Detect which cell encompasses the target text, then output its [x, y] center coordinate. 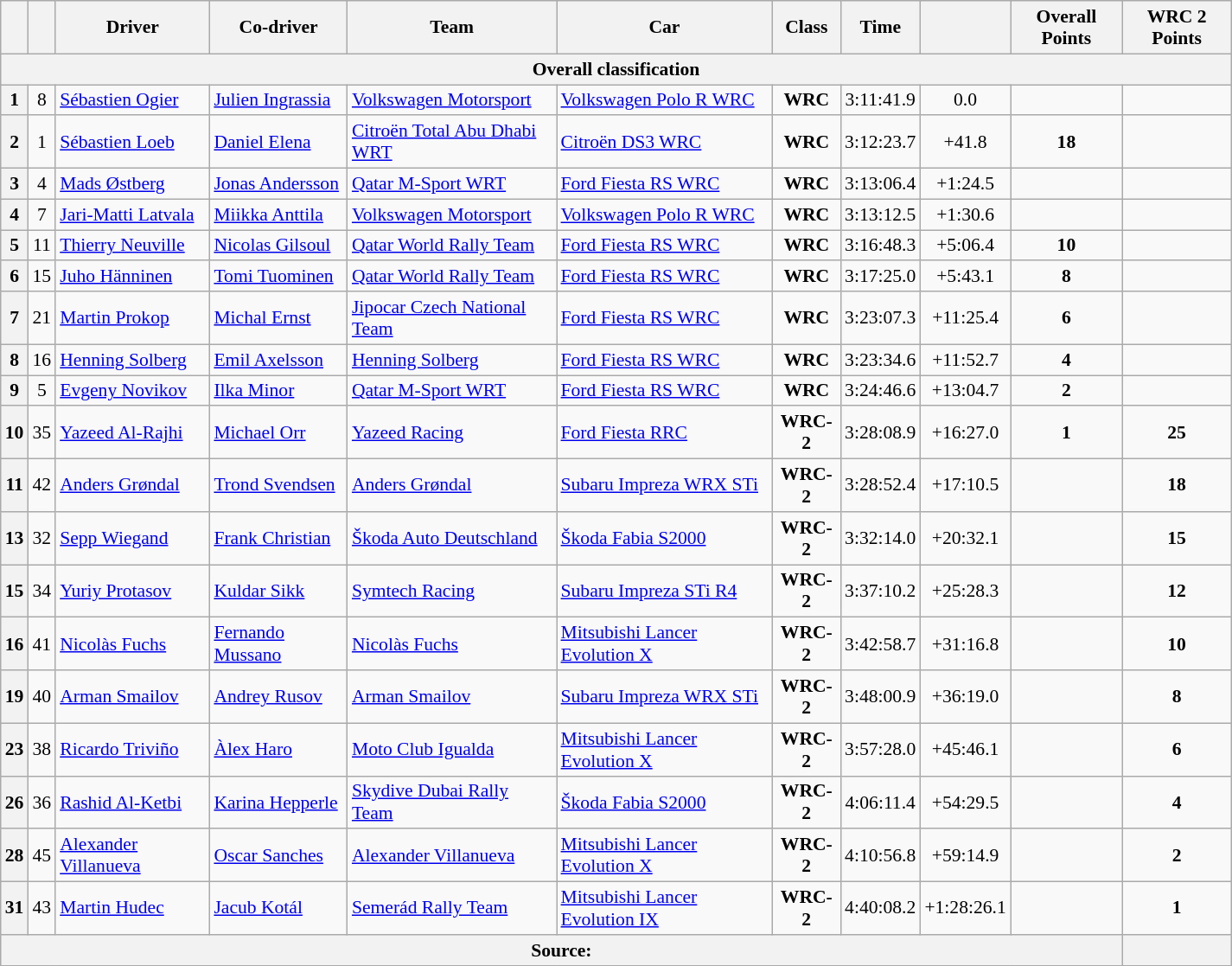
Martin Prokop [132, 318]
Oscar Sanches [278, 856]
3:23:07.3 [880, 318]
25 [1177, 432]
Yuriy Protasov [132, 592]
35 [41, 432]
32 [41, 538]
+5:06.4 [965, 246]
Jipocar Czech National Team [452, 318]
Daniel Elena [278, 142]
13 [15, 538]
+54:29.5 [965, 803]
Subaru Impreza STi R4 [665, 592]
3:23:34.6 [880, 360]
Jacub Kotál [278, 908]
+45:46.1 [965, 749]
3:37:10.2 [880, 592]
4:40:08.2 [880, 908]
3:12:23.7 [880, 142]
43 [41, 908]
+11:52.7 [965, 360]
+13:04.7 [965, 391]
Emil Axelsson [278, 360]
3:57:28.0 [880, 749]
9 [15, 391]
3:16:48.3 [880, 246]
3:32:14.0 [880, 538]
Tomi Tuominen [278, 277]
Thierry Neuville [132, 246]
Miikka Anttila [278, 214]
41 [41, 643]
Class [806, 28]
4:10:56.8 [880, 856]
+5:43.1 [965, 277]
3:24:46.6 [880, 391]
Škoda Auto Deutschland [452, 538]
Sébastien Ogier [132, 100]
+1:30.6 [965, 214]
23 [15, 749]
4:06:11.4 [880, 803]
Mitsubishi Lancer Evolution IX [665, 908]
Juho Hänninen [132, 277]
+59:14.9 [965, 856]
Rashid Al-Ketbi [132, 803]
Ricardo Triviño [132, 749]
12 [1177, 592]
+31:16.8 [965, 643]
Yazeed Racing [452, 432]
3:28:08.9 [880, 432]
Andrey Rusov [278, 697]
+11:25.4 [965, 318]
28 [15, 856]
Team [452, 28]
3:48:00.9 [880, 697]
Julien Ingrassia [278, 100]
36 [41, 803]
Citroën Total Abu Dhabi WRT [452, 142]
+41.8 [965, 142]
Nicolas Gilsoul [278, 246]
3:13:12.5 [880, 214]
Michal Ernst [278, 318]
34 [41, 592]
+20:32.1 [965, 538]
Overall classification [616, 69]
Frank Christian [278, 538]
Michael Orr [278, 432]
Martin Hudec [132, 908]
Sepp Wiegand [132, 538]
Skydive Dubai Rally Team [452, 803]
45 [41, 856]
+25:28.3 [965, 592]
3 [15, 184]
+1:24.5 [965, 184]
Trond Svendsen [278, 486]
Citroën DS3 WRC [665, 142]
19 [15, 697]
3:13:06.4 [880, 184]
Co-driver [278, 28]
Kuldar Sikk [278, 592]
Jari-Matti Latvala [132, 214]
Àlex Haro [278, 749]
Moto Club Igualda [452, 749]
Mads Østberg [132, 184]
3:11:41.9 [880, 100]
+17:10.5 [965, 486]
Fernando Mussano [278, 643]
3:42:58.7 [880, 643]
WRC 2 Points [1177, 28]
3:17:25.0 [880, 277]
Jonas Andersson [278, 184]
31 [15, 908]
Yazeed Al-Rajhi [132, 432]
0.0 [965, 100]
Sébastien Loeb [132, 142]
Semerád Rally Team [452, 908]
Car [665, 28]
26 [15, 803]
+16:27.0 [965, 432]
+1:28:26.1 [965, 908]
3:28:52.4 [880, 486]
Ford Fiesta RRC [665, 432]
Evgeny Novikov [132, 391]
+36:19.0 [965, 697]
Driver [132, 28]
Symtech Racing [452, 592]
38 [41, 749]
40 [41, 697]
Ilka Minor [278, 391]
Overall Points [1067, 28]
Karina Hepperle [278, 803]
Source: [562, 950]
42 [41, 486]
Time [880, 28]
21 [41, 318]
